Identify which cell holds the provided text, then report its (X, Y) central coordinate. 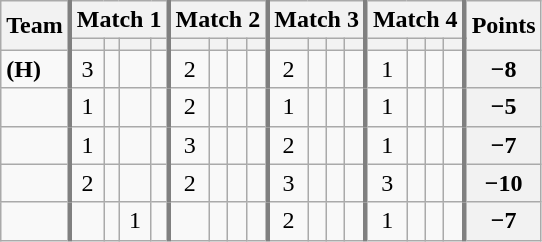
(H) (36, 69)
Match 1 (120, 20)
Points (504, 26)
Match 3 (316, 20)
−8 (504, 69)
−5 (504, 107)
Match 2 (218, 20)
Match 4 (416, 20)
Team (36, 26)
−10 (504, 183)
